For the text-containing cell, return its midpoint in [X, Y] coordinate format. 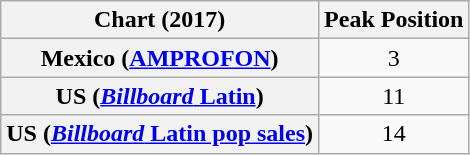
US (Billboard Latin) [160, 96]
3 [394, 58]
Chart (2017) [160, 20]
US (Billboard Latin pop sales) [160, 134]
11 [394, 96]
14 [394, 134]
Mexico (AMPROFON) [160, 58]
Peak Position [394, 20]
